Provide the (x, y) coordinate of the cell's center where the given text is located.  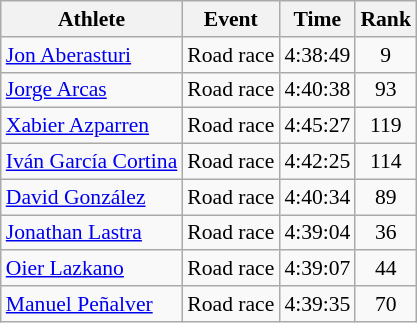
93 (386, 90)
Athlete (92, 19)
Rank (386, 19)
Iván García Cortina (92, 162)
119 (386, 126)
Time (317, 19)
Event (230, 19)
Jonathan Lastra (92, 233)
David González (92, 197)
Xabier Azparren (92, 126)
Jon Aberasturi (92, 55)
4:39:35 (317, 304)
4:39:04 (317, 233)
44 (386, 269)
4:40:34 (317, 197)
4:38:49 (317, 55)
Manuel Peñalver (92, 304)
Jorge Arcas (92, 90)
89 (386, 197)
4:45:27 (317, 126)
Oier Lazkano (92, 269)
9 (386, 55)
70 (386, 304)
4:40:38 (317, 90)
36 (386, 233)
4:42:25 (317, 162)
114 (386, 162)
4:39:07 (317, 269)
